Locate the cell with the specified text and output its [X, Y] center coordinate. 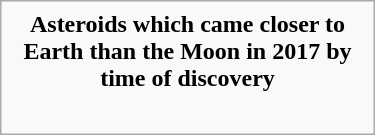
Asteroids which came closer to Earth than the Moon in 2017 by time of discovery [187, 51]
